Scan for the cell matching the given text and deliver its [x, y] coordinate at center. 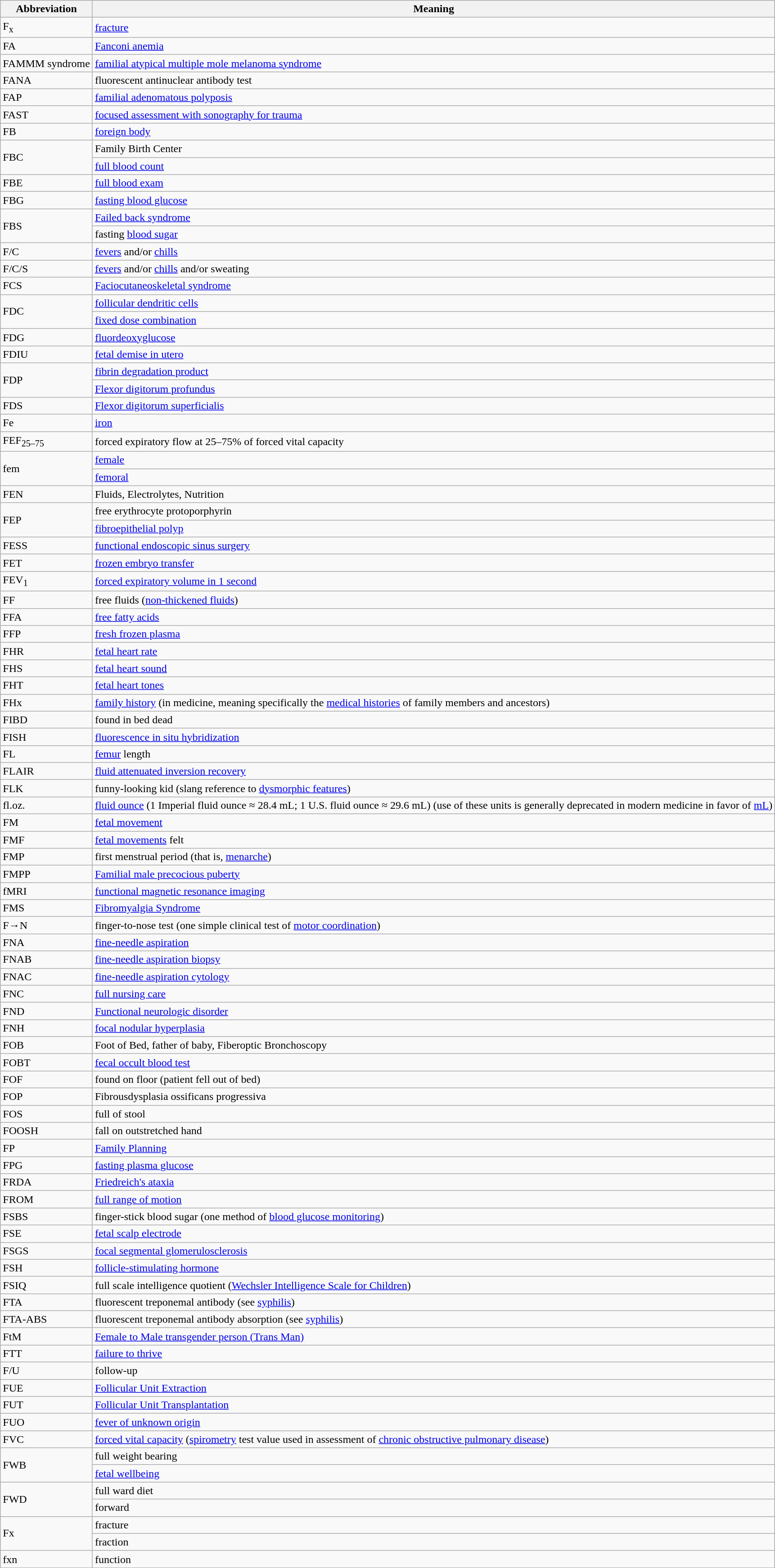
fixed dose combination [433, 320]
fever of unknown origin [433, 1422]
finger-stick blood sugar (one method of blood glucose monitoring) [433, 1217]
femur length [433, 754]
fluordeoxyglucose [433, 337]
FMF [47, 840]
Fibromyalgia Syndrome [433, 908]
FNH [47, 1028]
fraction [433, 1542]
follow-up [433, 1371]
Functional neurologic disorder [433, 1011]
full blood exam [433, 183]
FTA-ABS [47, 1319]
FNA [47, 942]
FTA [47, 1302]
fetal wellbeing [433, 1473]
fluorescent antinuclear antibody test [433, 80]
forced expiratory volume in 1 second [433, 581]
FF [47, 600]
familial atypical multiple mole melanoma syndrome [433, 63]
full of stool [433, 1114]
full blood count [433, 166]
FtM [47, 1336]
follicular dendritic cells [433, 303]
FEV1 [47, 581]
fine-needle aspiration biopsy [433, 960]
forward [433, 1508]
Faciocutaneoskeletal syndrome [433, 286]
forced vital capacity (spirometry test value used in assessment of chronic obstructive pulmonary disease) [433, 1439]
FB [47, 131]
FDC [47, 311]
functional endoscopic sinus surgery [433, 545]
femoral [433, 477]
found on floor (patient fell out of bed) [433, 1079]
FRDA [47, 1182]
fecal occult blood test [433, 1062]
FDG [47, 337]
FBG [47, 200]
FROM [47, 1199]
female [433, 460]
full ward diet [433, 1491]
funny-looking kid (slang reference to dysmorphic features) [433, 788]
Family Planning [433, 1148]
FFP [47, 634]
FEP [47, 520]
iron [433, 423]
free fluids (non-thickened fluids) [433, 600]
FMP [47, 857]
FOBT [47, 1062]
FOB [47, 1045]
FTT [47, 1353]
FLK [47, 788]
FNC [47, 994]
fetal heart tones [433, 685]
Abbreviation [47, 9]
FCS [47, 286]
full range of motion [433, 1199]
FIBD [47, 720]
foreign body [433, 131]
FEN [47, 494]
fMRI [47, 891]
fetal movements felt [433, 840]
F/C/S [47, 269]
FMPP [47, 874]
FLAIR [47, 771]
FDIU [47, 354]
FVC [47, 1439]
FOOSH [47, 1131]
FBC [47, 158]
fluorescent treponemal antibody (see syphilis) [433, 1302]
FUO [47, 1422]
fasting blood glucose [433, 200]
fetal movement [433, 823]
follicle-stimulating hormone [433, 1268]
fall on outstretched hand [433, 1131]
found in bed dead [433, 720]
full nursing care [433, 994]
full scale intelligence quotient (Wechsler Intelligence Scale for Children) [433, 1285]
FDS [47, 406]
F→N [47, 925]
FOP [47, 1097]
fetal heart sound [433, 668]
focal nodular hyperplasia [433, 1028]
free erythrocyte protoporphyrin [433, 511]
FWD [47, 1499]
FDP [47, 380]
FISH [47, 737]
FHT [47, 685]
FNAC [47, 977]
FL [47, 754]
fl.oz. [47, 805]
fasting plasma glucose [433, 1165]
Female to Male transgender person (Trans Man) [433, 1336]
fetal demise in utero [433, 354]
function [433, 1559]
fine-needle aspiration [433, 942]
Foot of Bed, father of baby, Fiberoptic Bronchoscopy [433, 1045]
FUE [47, 1388]
fibrin degradation product [433, 371]
failure to thrive [433, 1353]
familial adenomatous polyposis [433, 97]
fibroepithelial polyp [433, 528]
FNAB [47, 960]
FA [47, 46]
Follicular Unit Extraction [433, 1388]
Flexor digitorum superficialis [433, 406]
Fanconi anemia [433, 46]
FSBS [47, 1217]
fine-needle aspiration cytology [433, 977]
family history (in medicine, meaning specifically the medical histories of family members and ancestors) [433, 703]
Follicular Unit Transplantation [433, 1405]
Meaning [433, 9]
frozen embryo transfer [433, 563]
fxn [47, 1559]
FOF [47, 1079]
FSE [47, 1234]
first menstrual period (that is, menarche) [433, 857]
fluorescent treponemal antibody absorption (see syphilis) [433, 1319]
full weight bearing [433, 1456]
F/U [47, 1371]
Fluids, Electrolytes, Nutrition [433, 494]
FM [47, 823]
focused assessment with sonography for trauma [433, 114]
FHS [47, 668]
functional magnetic resonance imaging [433, 891]
FAP [47, 97]
FSIQ [47, 1285]
Fe [47, 423]
fluorescence in situ hybridization [433, 737]
FSGS [47, 1251]
fetal heart rate [433, 651]
FSH [47, 1268]
FPG [47, 1165]
FOS [47, 1114]
fevers and/or chills and/or sweating [433, 269]
FESS [47, 545]
FND [47, 1011]
fresh frozen plasma [433, 634]
FMS [47, 908]
Failed back syndrome [433, 217]
FBS [47, 226]
FUT [47, 1405]
focal segmental glomerulosclerosis [433, 1251]
forced expiratory flow at 25–75% of forced vital capacity [433, 442]
Friedreich's ataxia [433, 1182]
FHx [47, 703]
Familial male precocious puberty [433, 874]
FAST [47, 114]
FP [47, 1148]
fevers and/or chills [433, 252]
free fatty acids [433, 617]
fluid attenuated inversion recovery [433, 771]
fem [47, 469]
fasting blood sugar [433, 234]
FEF25–75 [47, 442]
FHR [47, 651]
FET [47, 563]
FANA [47, 80]
finger-to-nose test (one simple clinical test of motor coordination) [433, 925]
Flexor digitorum profundus [433, 388]
fetal scalp electrode [433, 1234]
FBE [47, 183]
Family Birth Center [433, 149]
FAMMM syndrome [47, 63]
Fibrousdysplasia ossificans progressiva [433, 1097]
FFA [47, 617]
FWB [47, 1465]
F/C [47, 252]
